Provide the [X, Y] coordinate of the cell's center where the given text is located.  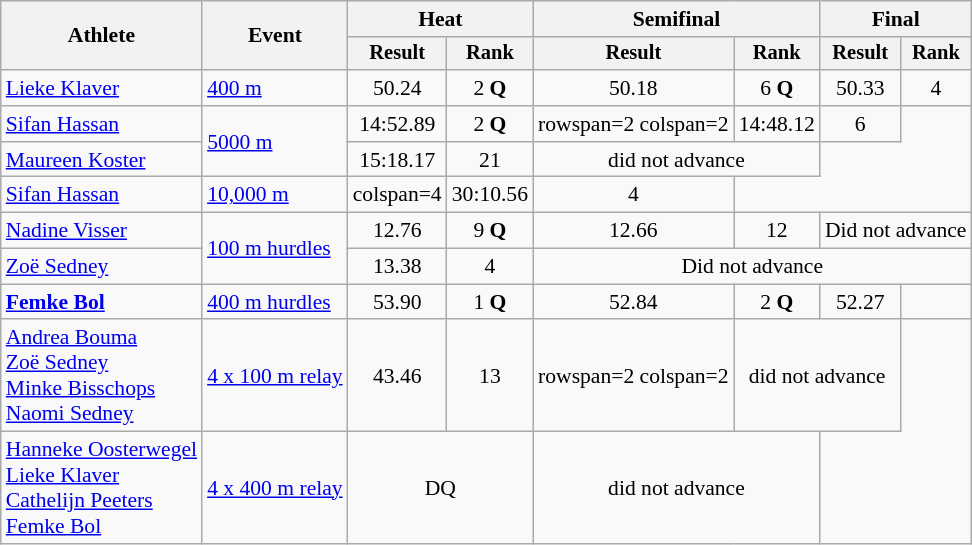
12.76 [398, 231]
400 m hurdles [275, 302]
5000 m [275, 142]
50.33 [860, 88]
10,000 m [275, 195]
Athlete [102, 36]
53.90 [398, 302]
12 [777, 231]
Femke Bol [102, 302]
6 Q [777, 88]
Event [275, 36]
52.27 [860, 302]
DQ [440, 488]
Semifinal [676, 19]
100 m hurdles [275, 248]
Maureen Koster [102, 160]
1 Q [490, 302]
21 [490, 160]
Hanneke OosterwegelLieke KlaverCathelijn PeetersFemke Bol [102, 488]
6 [860, 124]
14:52.89 [398, 124]
50.24 [398, 88]
13.38 [398, 267]
30:10.56 [490, 195]
15:18.17 [398, 160]
52.84 [634, 302]
4 x 400 m relay [275, 488]
Lieke Klaver [102, 88]
13 [490, 376]
9 Q [490, 231]
Nadine Visser [102, 231]
43.46 [398, 376]
colspan=4 [398, 195]
Andrea BoumaZoë SedneyMinke BisschopsNaomi Sedney [102, 376]
Heat [440, 19]
14:48.12 [777, 124]
50.18 [634, 88]
400 m [275, 88]
12.66 [634, 231]
Zoë Sedney [102, 267]
4 x 100 m relay [275, 376]
Final [896, 19]
